Extract the [x, y] coordinate from the center of the cell holding the provided text.  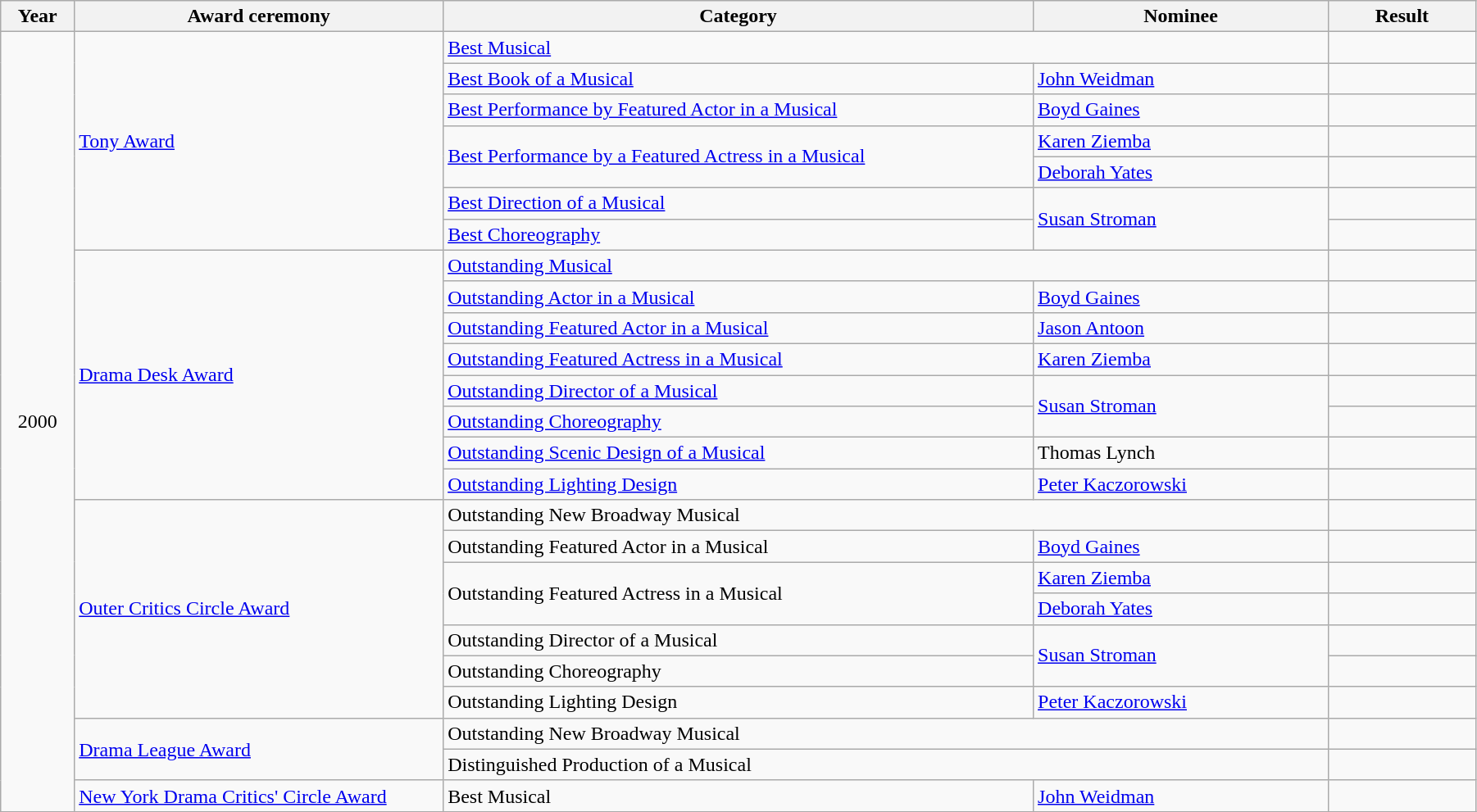
Distinguished Production of a Musical [886, 764]
Best Performance by Featured Actor in a Musical [738, 110]
Outer Critics Circle Award [259, 609]
Thomas Lynch [1181, 453]
Best Choreography [738, 234]
Category [738, 16]
Outstanding Actor in a Musical [738, 297]
Best Performance by a Featured Actress in a Musical [738, 157]
Result [1402, 16]
Jason Antoon [1181, 328]
Nominee [1181, 16]
Award ceremony [259, 16]
Year [38, 16]
Outstanding Musical [886, 265]
Drama League Award [259, 749]
Tony Award [259, 141]
Best Direction of a Musical [738, 203]
Outstanding Scenic Design of a Musical [738, 453]
2000 [38, 422]
New York Drama Critics' Circle Award [259, 796]
Drama Desk Award [259, 374]
Best Book of a Musical [738, 79]
